Return the [x, y] coordinate for the center point of the cell that contains the specified text.  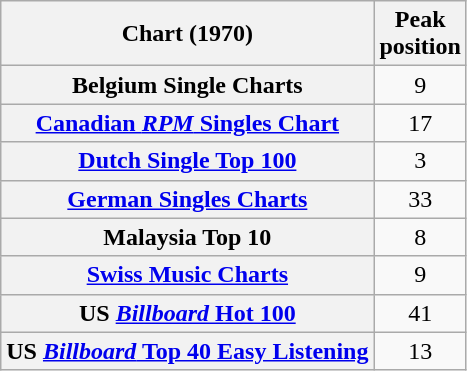
13 [420, 351]
Belgium Single Charts [188, 85]
41 [420, 313]
3 [420, 161]
Malaysia Top 10 [188, 237]
US Billboard Hot 100 [188, 313]
17 [420, 123]
Peakposition [420, 34]
German Singles Charts [188, 199]
8 [420, 237]
US Billboard Top 40 Easy Listening [188, 351]
Canadian RPM Singles Chart [188, 123]
Dutch Single Top 100 [188, 161]
Chart (1970) [188, 34]
33 [420, 199]
Swiss Music Charts [188, 275]
